For the text-containing cell, return its midpoint in [X, Y] coordinate format. 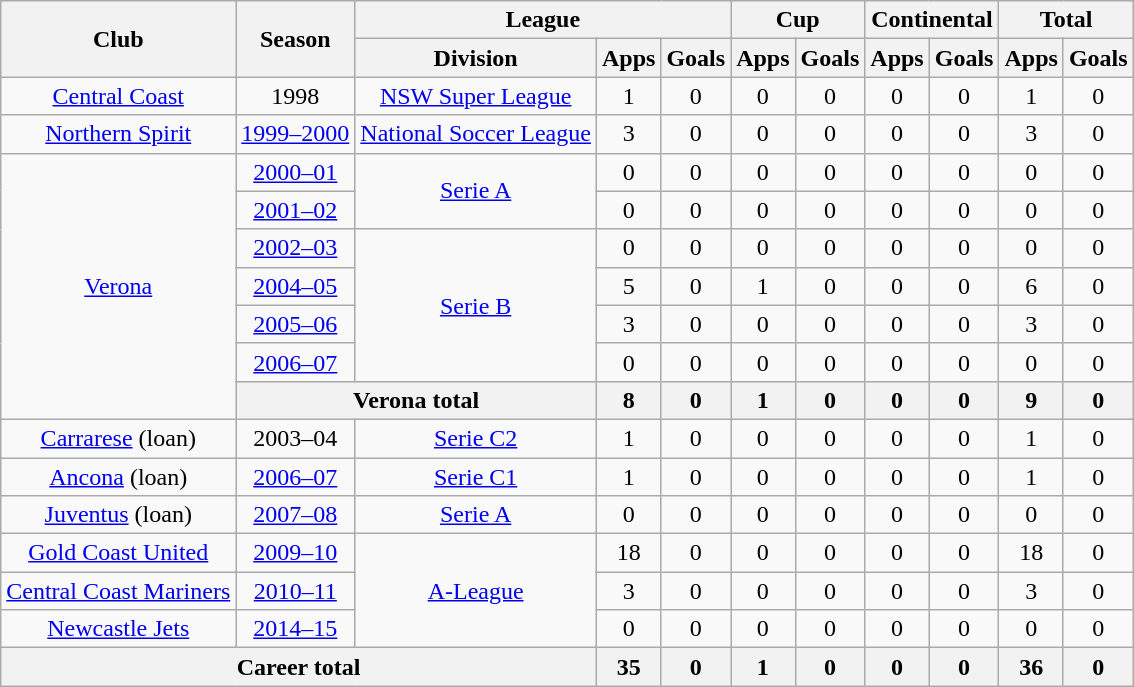
Central Coast [118, 96]
Serie C2 [476, 438]
35 [628, 667]
2003–04 [296, 438]
2010–11 [296, 591]
2004–05 [296, 286]
Northern Spirit [118, 134]
League [543, 20]
Total [1066, 20]
Continental [932, 20]
Newcastle Jets [118, 629]
Central Coast Mariners [118, 591]
Division [476, 58]
Juventus (loan) [118, 515]
Gold Coast United [118, 553]
Verona [118, 286]
Carrarese (loan) [118, 438]
A-League [476, 591]
1998 [296, 96]
36 [1031, 667]
2000–01 [296, 172]
National Soccer League [476, 134]
Season [296, 39]
2001–02 [296, 210]
2005–06 [296, 324]
Serie B [476, 305]
2009–10 [296, 553]
9 [1031, 400]
Cup [798, 20]
Club [118, 39]
Career total [299, 667]
2002–03 [296, 248]
5 [628, 286]
Verona total [416, 400]
6 [1031, 286]
2014–15 [296, 629]
Serie C1 [476, 477]
1999–2000 [296, 134]
Ancona (loan) [118, 477]
NSW Super League [476, 96]
8 [628, 400]
2007–08 [296, 515]
